Extract the (x, y) coordinate from the center of the cell holding the provided text.  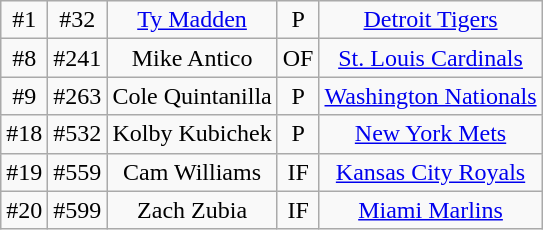
Washington Nationals (430, 96)
#1 (24, 20)
Cole Quintanilla (192, 96)
Zach Zubia (192, 210)
#8 (24, 58)
#20 (24, 210)
#19 (24, 172)
Kolby Kubichek (192, 134)
#263 (78, 96)
#32 (78, 20)
#18 (24, 134)
Cam Williams (192, 172)
#559 (78, 172)
Detroit Tigers (430, 20)
Kansas City Royals (430, 172)
Ty Madden (192, 20)
#9 (24, 96)
#241 (78, 58)
St. Louis Cardinals (430, 58)
Miami Marlins (430, 210)
#599 (78, 210)
#532 (78, 134)
Mike Antico (192, 58)
New York Mets (430, 134)
OF (298, 58)
